For the text-containing cell, return its midpoint in [x, y] coordinate format. 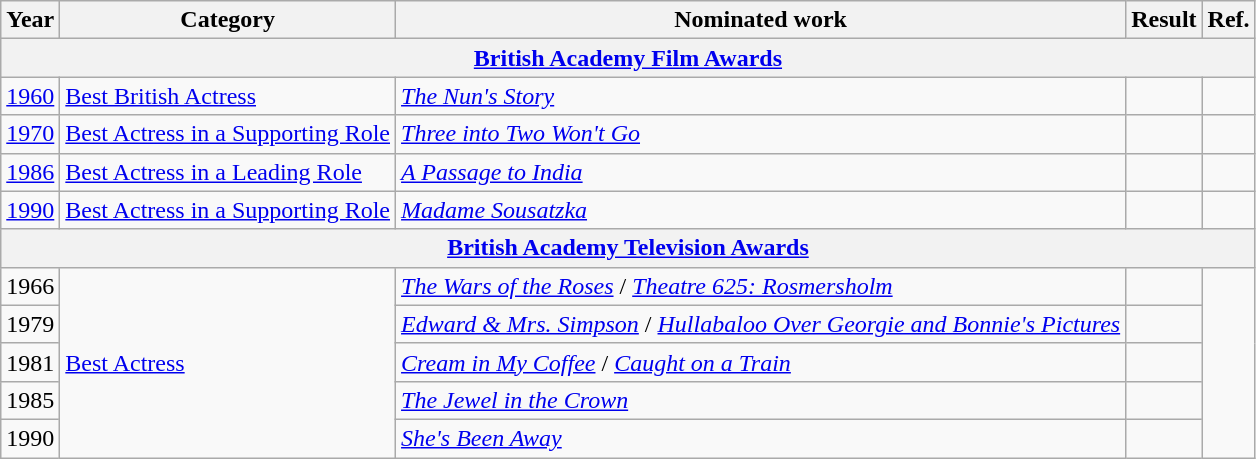
The Jewel in the Crown [761, 400]
1986 [30, 172]
1981 [30, 362]
Year [30, 20]
Cream in My Coffee / Caught on a Train [761, 362]
The Nun's Story [761, 96]
A Passage to India [761, 172]
Nominated work [761, 20]
Result [1164, 20]
Edward & Mrs. Simpson / Hullabaloo Over Georgie and Bonnie's Pictures [761, 324]
British Academy Film Awards [628, 58]
She's Been Away [761, 438]
The Wars of the Roses / Theatre 625: Rosmersholm [761, 286]
1979 [30, 324]
Madame Sousatzka [761, 210]
1960 [30, 96]
Best Actress in a Leading Role [228, 172]
1970 [30, 134]
Best British Actress [228, 96]
Category [228, 20]
British Academy Television Awards [628, 248]
Best Actress [228, 362]
Ref. [1228, 20]
1985 [30, 400]
1966 [30, 286]
Three into Two Won't Go [761, 134]
